Scan for the cell matching the given text and deliver its (X, Y) coordinate at center. 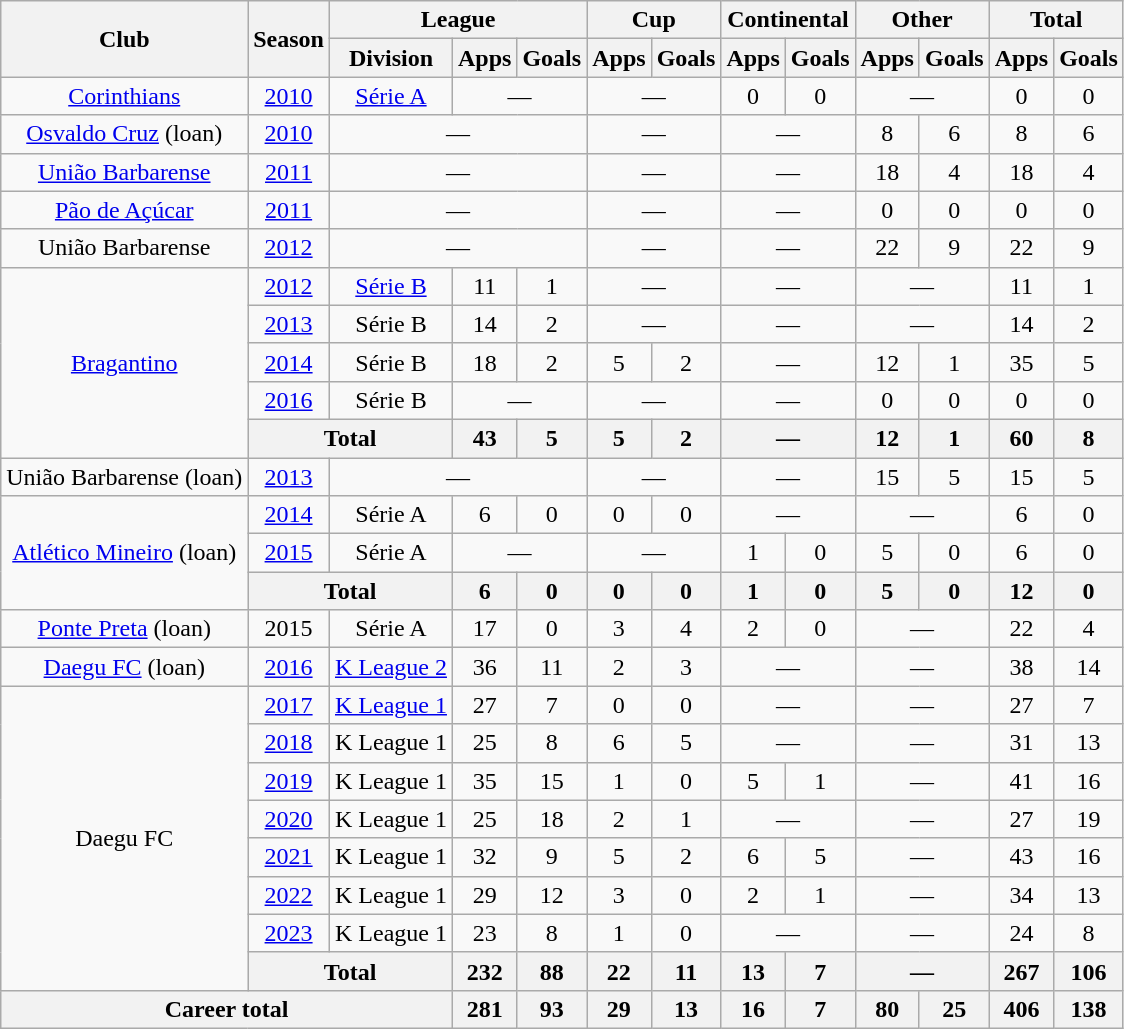
24 (1021, 933)
Continental (788, 20)
Career total (227, 1009)
2019 (289, 781)
80 (887, 1009)
17 (484, 629)
31 (1021, 743)
2023 (289, 933)
88 (552, 971)
League (458, 20)
Corinthians (124, 96)
Club (124, 39)
Bragantino (124, 362)
106 (1089, 971)
Other (922, 20)
Osvaldo Cruz (loan) (124, 134)
2018 (289, 743)
2017 (289, 705)
Daegu FC (124, 838)
Ponte Preta (loan) (124, 629)
K League 2 (390, 667)
281 (484, 1009)
38 (1021, 667)
Division (390, 58)
93 (552, 1009)
41 (1021, 781)
2021 (289, 857)
Pão de Açúcar (124, 210)
406 (1021, 1009)
32 (484, 857)
2020 (289, 819)
Atlético Mineiro (loan) (124, 553)
Season (289, 39)
60 (1021, 438)
36 (484, 667)
138 (1089, 1009)
Daegu FC (loan) (124, 667)
19 (1089, 819)
232 (484, 971)
23 (484, 933)
2022 (289, 895)
Cup (654, 20)
267 (1021, 971)
União Barbarense (loan) (124, 477)
34 (1021, 895)
